Detect which cell encompasses the target text, then output its [x, y] center coordinate. 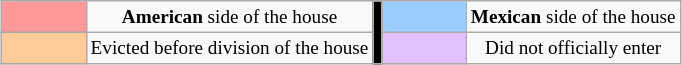
American side of the house [230, 17]
Mexican side of the house [573, 17]
Did not officially enter [573, 48]
Evicted before division of the house [230, 48]
